Capture the cell that displays the provided text and extract its [x, y] central coordinate. 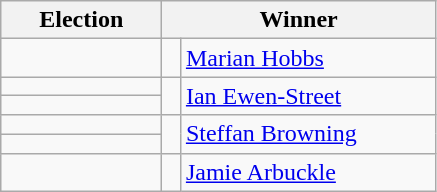
Election [82, 20]
Steffan Browning [308, 134]
Winner [299, 20]
Ian Ewen-Street [308, 96]
Marian Hobbs [308, 58]
Jamie Arbuckle [308, 172]
